Identify which cell holds the provided text, then report its [x, y] central coordinate. 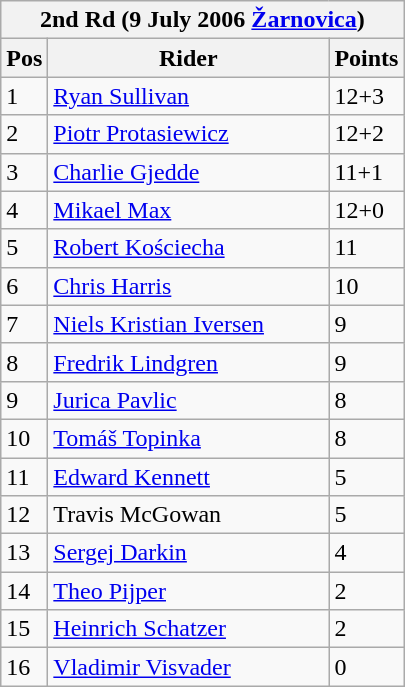
12+3 [366, 96]
Edward Kennett [188, 477]
Ryan Sullivan [188, 96]
Niels Kristian Iversen [188, 324]
1 [24, 96]
16 [24, 667]
14 [24, 591]
15 [24, 629]
Charlie Gjedde [188, 172]
2nd Rd (9 July 2006 Žarnovica) [202, 20]
Jurica Pavlic [188, 400]
7 [24, 324]
12+0 [366, 210]
Rider [188, 58]
Mikael Max [188, 210]
Tomáš Topinka [188, 438]
Points [366, 58]
6 [24, 286]
Robert Kościecha [188, 248]
3 [24, 172]
Pos [24, 58]
Theo Pijper [188, 591]
12 [24, 515]
Travis McGowan [188, 515]
Sergej Darkin [188, 553]
12+2 [366, 134]
Chris Harris [188, 286]
Fredrik Lindgren [188, 362]
Heinrich Schatzer [188, 629]
Piotr Protasiewicz [188, 134]
13 [24, 553]
11+1 [366, 172]
Vladimir Visvader [188, 667]
0 [366, 667]
